Capture the cell that displays the provided text and extract its (X, Y) central coordinate. 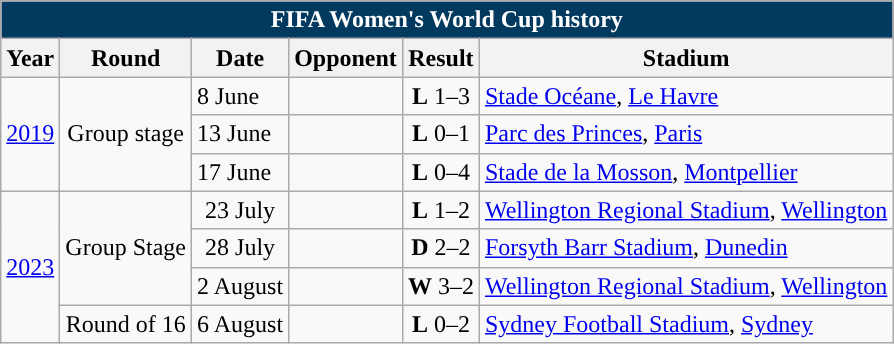
2019 (30, 134)
Parc des Princes, Paris (686, 134)
2 August (240, 286)
Stade Océane, Le Havre (686, 96)
28 July (240, 248)
Stade de la Mosson, Montpellier (686, 172)
L 1–3 (440, 96)
Date (240, 58)
Year (30, 58)
L 1–2 (440, 210)
17 June (240, 172)
D 2–2 (440, 248)
L 0–2 (440, 324)
W 3–2 (440, 286)
Opponent (346, 58)
FIFA Women's World Cup history (447, 20)
Sydney Football Stadium, Sydney (686, 324)
Round of 16 (126, 324)
Round (126, 58)
Group Stage (126, 248)
L 0–4 (440, 172)
2023 (30, 267)
Result (440, 58)
8 June (240, 96)
23 July (240, 210)
6 August (240, 324)
13 June (240, 134)
L 0–1 (440, 134)
Forsyth Barr Stadium, Dunedin (686, 248)
Stadium (686, 58)
Group stage (126, 134)
